Pinpoint the cell where the given text exists, returning its (x, y) midpoint coordinate. 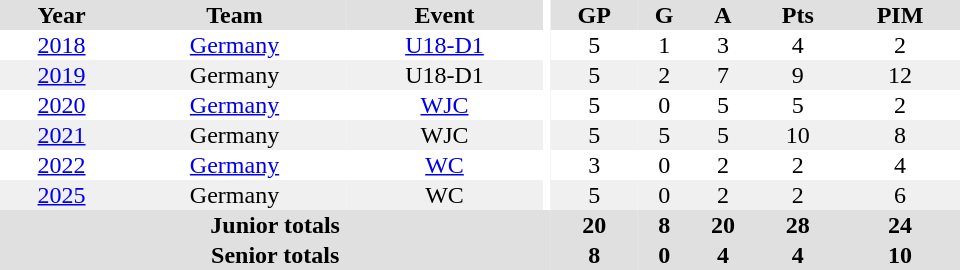
Pts (798, 15)
28 (798, 225)
24 (900, 225)
1 (664, 45)
Junior totals (275, 225)
2021 (62, 135)
7 (722, 75)
Year (62, 15)
GP (594, 15)
A (722, 15)
9 (798, 75)
G (664, 15)
2025 (62, 195)
2022 (62, 165)
2020 (62, 105)
PIM (900, 15)
Senior totals (275, 255)
6 (900, 195)
12 (900, 75)
Team (234, 15)
Event (444, 15)
2018 (62, 45)
2019 (62, 75)
